Return [x, y] of the center of cell containing provided text 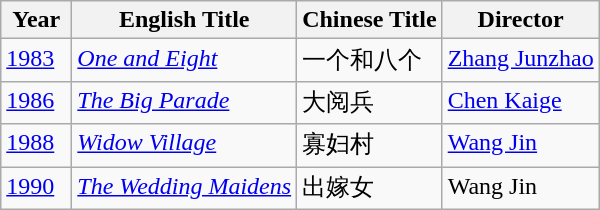
The Big Parade [184, 102]
出嫁女 [370, 188]
一个和八个 [370, 60]
Year [36, 20]
寡妇村 [370, 146]
One and Eight [184, 60]
1988 [36, 146]
English Title [184, 20]
大阅兵 [370, 102]
1990 [36, 188]
Chinese Title [370, 20]
1983 [36, 60]
1986 [36, 102]
Chen Kaige [520, 102]
Director [520, 20]
The Wedding Maidens [184, 188]
Zhang Junzhao [520, 60]
Widow Village [184, 146]
